Capture the cell that displays the provided text and extract its [x, y] central coordinate. 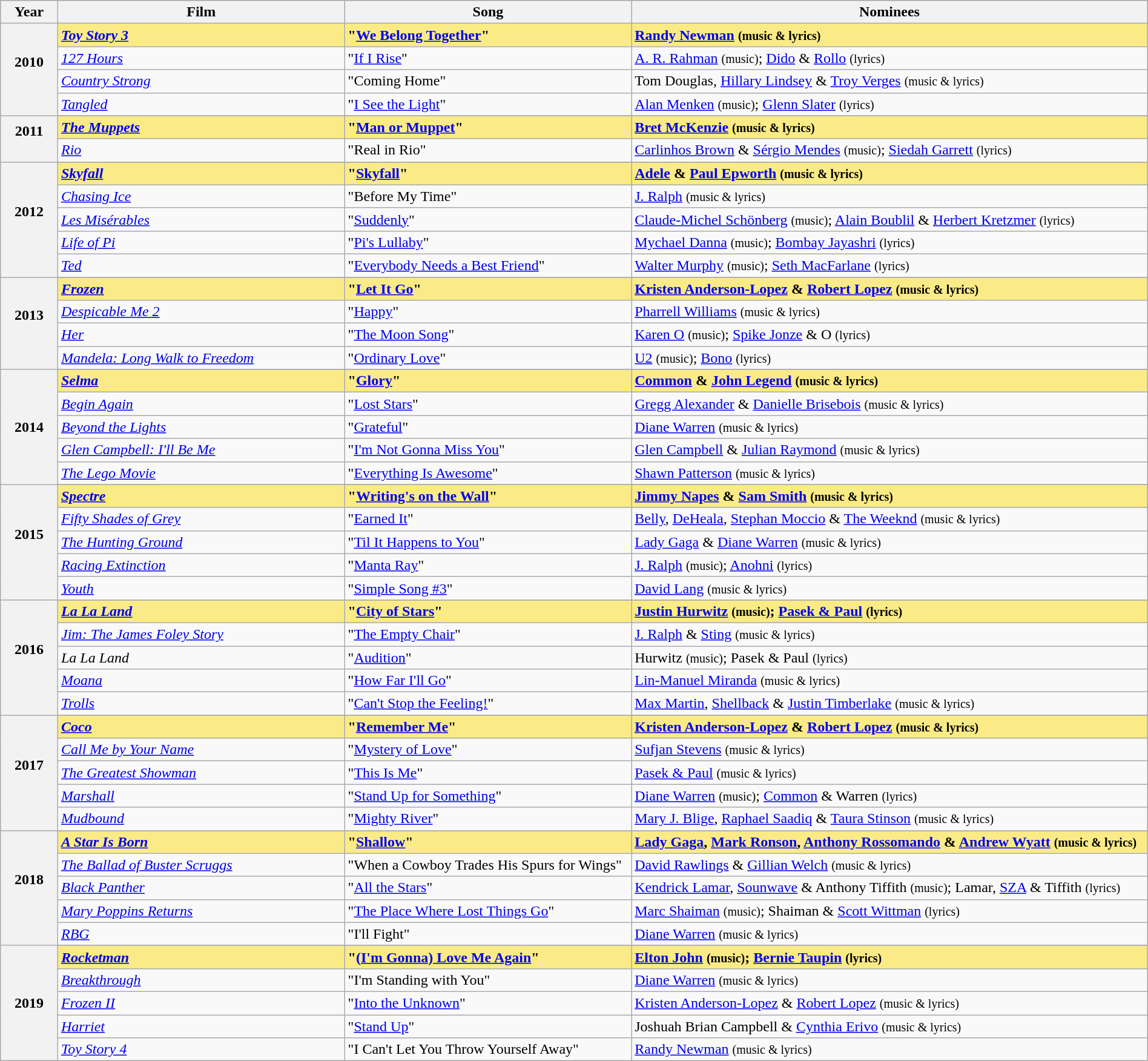
Marshall [201, 796]
A Star Is Born [201, 842]
Belly, DeHeala, Stephan Moccio & The Weeknd (music & lyrics) [890, 519]
Spectre [201, 496]
"Writing's on the Wall" [488, 496]
2012 [29, 219]
Kendrick Lamar, Sounwave & Anthony Tiffith (music); Lamar, SZA & Tiffith (lyrics) [890, 888]
Despicable Me 2 [201, 312]
Coco [201, 727]
"Manta Ray" [488, 565]
Carlinhos Brown & Sérgio Mendes (music); Siedah Garrett (lyrics) [890, 150]
"Mystery of Love" [488, 750]
"Lost Stars" [488, 404]
"Stand Up" [488, 1026]
"City of Stars" [488, 611]
Harriet [201, 1026]
2019 [29, 1003]
J. Ralph (music); Anohni (lyrics) [890, 565]
Max Martin, Shellback & Justin Timberlake (music & lyrics) [890, 704]
Skyfall [201, 173]
Claude-Michel Schönberg (music); Alain Boublil & Herbert Kretzmer (lyrics) [890, 219]
"The Empty Chair" [488, 634]
U2 (music); Bono (lyrics) [890, 358]
The Muppets [201, 127]
J. Ralph & Sting (music & lyrics) [890, 634]
"Remember Me" [488, 727]
Trolls [201, 704]
Glen Campbell & Julian Raymond (music & lyrics) [890, 450]
2016 [29, 657]
"I'll Fight" [488, 934]
The Lego Movie [201, 473]
Adele & Paul Epworth (music & lyrics) [890, 173]
Jim: The James Foley Story [201, 634]
"Happy" [488, 312]
Sufjan Stevens (music & lyrics) [890, 750]
Joshuah Brian Campbell & Cynthia Erivo (music & lyrics) [890, 1026]
Black Panther [201, 888]
The Hunting Ground [201, 542]
"I Can't Let You Throw Yourself Away" [488, 1049]
Fifty Shades of Grey [201, 519]
"When a Cowboy Trades His Spurs for Wings" [488, 865]
Racing Extinction [201, 565]
2013 [29, 323]
"Suddenly" [488, 219]
Mudbound [201, 819]
Year [29, 12]
Film [201, 12]
Lady Gaga & Diane Warren (music & lyrics) [890, 542]
Mary J. Blige, Raphael Saadiq & Taura Stinson (music & lyrics) [890, 819]
"(I'm Gonna) Love Me Again" [488, 957]
Rio [201, 150]
"This Is Me" [488, 773]
Pasek & Paul (music & lyrics) [890, 773]
Common & John Legend (music & lyrics) [890, 381]
"Grateful" [488, 427]
"The Moon Song" [488, 335]
Mychael Danna (music); Bombay Jayashri (lyrics) [890, 242]
"How Far I'll Go" [488, 681]
Tom Douglas, Hillary Lindsey & Troy Verges (music & lyrics) [890, 81]
Pharrell Williams (music & lyrics) [890, 312]
Toy Story 3 [201, 35]
Bret McKenzie (music & lyrics) [890, 127]
2011 [29, 139]
"Shallow" [488, 842]
Diane Warren (music); Common & Warren (lyrics) [890, 796]
J. Ralph (music & lyrics) [890, 196]
Song [488, 12]
Moana [201, 681]
"Til It Happens to You" [488, 542]
Rocketman [201, 957]
Jimmy Napes & Sam Smith (music & lyrics) [890, 496]
Glen Campbell: I'll Be Me [201, 450]
Life of Pi [201, 242]
"Simple Song #3" [488, 588]
Her [201, 335]
Begin Again [201, 404]
Elton John (music); Bernie Taupin (lyrics) [890, 957]
"Real in Rio" [488, 150]
"Skyfall" [488, 173]
2014 [29, 427]
Country Strong [201, 81]
Frozen [201, 289]
Ted [201, 265]
"Can't Stop the Feeling!" [488, 704]
Marc Shaiman (music); Shaiman & Scott Wittman (lyrics) [890, 911]
"Everybody Needs a Best Friend" [488, 265]
The Greatest Showman [201, 773]
Selma [201, 381]
"We Belong Together" [488, 35]
2018 [29, 888]
"If I Rise" [488, 58]
Lin-Manuel Miranda (music & lyrics) [890, 681]
Call Me by Your Name [201, 750]
"Into the Unknown" [488, 1003]
Alan Menken (music); Glenn Slater (lyrics) [890, 104]
Tangled [201, 104]
Toy Story 4 [201, 1049]
"All the Stars" [488, 888]
RBG [201, 934]
Mandela: Long Walk to Freedom [201, 358]
Frozen II [201, 1003]
2015 [29, 542]
"Pi's Lullaby" [488, 242]
Chasing Ice [201, 196]
"Earned It" [488, 519]
2017 [29, 773]
Beyond the Lights [201, 427]
"Before My Time" [488, 196]
127 Hours [201, 58]
"Audition" [488, 657]
Lady Gaga, Mark Ronson, Anthony Rossomando & Andrew Wyatt (music & lyrics) [890, 842]
Justin Hurwitz (music); Pasek & Paul (lyrics) [890, 611]
A. R. Rahman (music); Dido & Rollo (lyrics) [890, 58]
"Coming Home" [488, 81]
"Everything Is Awesome" [488, 473]
"I'm Standing with You" [488, 980]
Breakthrough [201, 980]
"Glory" [488, 381]
"The Place Where Lost Things Go" [488, 911]
Les Misérables [201, 219]
Karen O (music); Spike Jonze & O (lyrics) [890, 335]
"I'm Not Gonna Miss You" [488, 450]
Youth [201, 588]
Mary Poppins Returns [201, 911]
Walter Murphy (music); Seth MacFarlane (lyrics) [890, 265]
Gregg Alexander & Danielle Brisebois (music & lyrics) [890, 404]
Hurwitz (music); Pasek & Paul (lyrics) [890, 657]
2010 [29, 70]
Nominees [890, 12]
Shawn Patterson (music & lyrics) [890, 473]
David Rawlings & Gillian Welch (music & lyrics) [890, 865]
"Ordinary Love" [488, 358]
"Man or Muppet" [488, 127]
"I See the Light" [488, 104]
"Mighty River" [488, 819]
"Stand Up for Something" [488, 796]
The Ballad of Buster Scruggs [201, 865]
David Lang (music & lyrics) [890, 588]
"Let It Go" [488, 289]
